Provide the (x, y) coordinate of the cell's center where the given text is located.  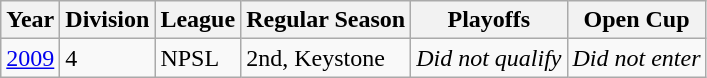
2009 (30, 58)
Did not qualify (489, 58)
Playoffs (489, 20)
Did not enter (636, 58)
Year (30, 20)
4 (108, 58)
League (198, 20)
Division (108, 20)
Open Cup (636, 20)
2nd, Keystone (326, 58)
Regular Season (326, 20)
NPSL (198, 58)
